Pinpoint the cell where the given text exists, returning its (X, Y) midpoint coordinate. 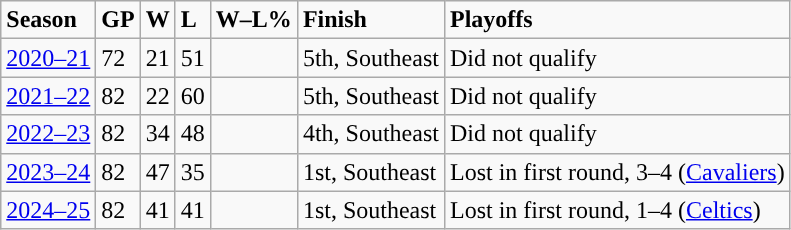
Finish (370, 20)
W–L% (254, 20)
Lost in first round, 3–4 (Cavaliers) (617, 172)
72 (118, 58)
60 (192, 96)
2022–23 (48, 134)
51 (192, 58)
34 (158, 134)
48 (192, 134)
2021–22 (48, 96)
2023–24 (48, 172)
2020–21 (48, 58)
2024–25 (48, 210)
Lost in first round, 1–4 (Celtics) (617, 210)
22 (158, 96)
4th, Southeast (370, 134)
21 (158, 58)
W (158, 20)
L (192, 20)
GP (118, 20)
Playoffs (617, 20)
Season (48, 20)
47 (158, 172)
35 (192, 172)
